Search for the cell housing the specified text and yield its (X, Y) center coordinate. 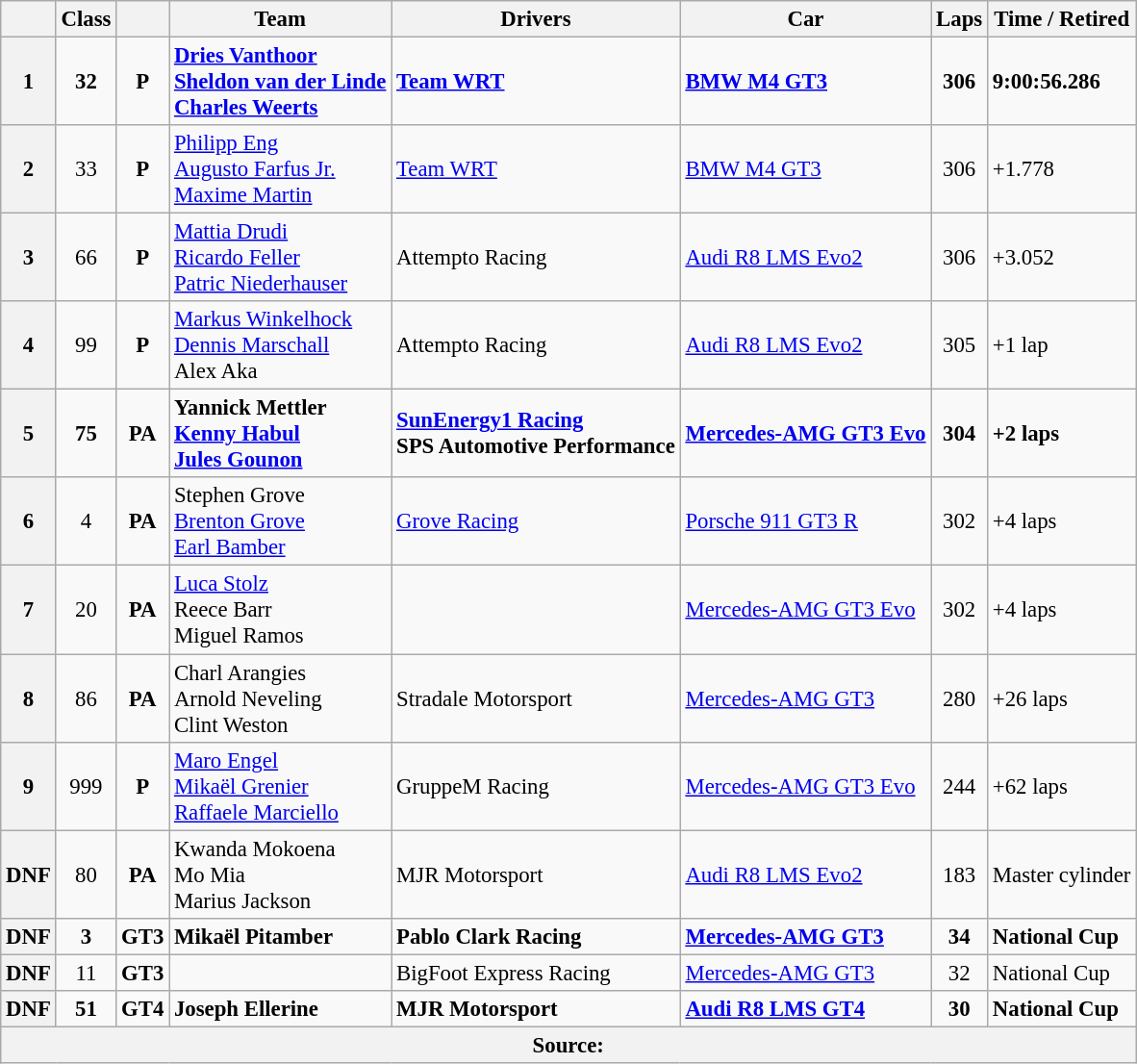
183 (960, 874)
Master cylinder (1062, 874)
+26 laps (1062, 698)
Source: (568, 1045)
6 (29, 521)
Audi R8 LMS GT4 (806, 1009)
280 (960, 698)
9 (29, 786)
1 (29, 82)
75 (87, 434)
51 (87, 1009)
86 (87, 698)
Philipp Eng Augusto Farfus Jr. Maxime Martin (281, 169)
+2 laps (1062, 434)
+1 lap (1062, 345)
Laps (960, 19)
244 (960, 786)
8 (29, 698)
5 (29, 434)
7 (29, 610)
BigFoot Express Racing (536, 973)
66 (87, 258)
20 (87, 610)
999 (87, 786)
2 (29, 169)
Maro Engel Mikaël Grenier Raffaele Marciello (281, 786)
Markus Winkelhock Dennis Marschall Alex Aka (281, 345)
Team (281, 19)
Pablo Clark Racing (536, 936)
Mikaël Pitamber (281, 936)
GT4 (142, 1009)
34 (960, 936)
80 (87, 874)
SunEnergy1 Racing SPS Automotive Performance (536, 434)
Time / Retired (1062, 19)
33 (87, 169)
305 (960, 345)
Class (87, 19)
11 (87, 973)
Joseph Ellerine (281, 1009)
Stephen Grove Brenton Grove Earl Bamber (281, 521)
30 (960, 1009)
Porsche 911 GT3 R (806, 521)
Dries Vanthoor Sheldon van der Linde Charles Weerts (281, 82)
+1.778 (1062, 169)
Stradale Motorsport (536, 698)
304 (960, 434)
9:00:56.286 (1062, 82)
Drivers (536, 19)
Grove Racing (536, 521)
+62 laps (1062, 786)
GruppeM Racing (536, 786)
+3.052 (1062, 258)
Car (806, 19)
Charl Arangies Arnold Neveling Clint Weston (281, 698)
Yannick Mettler Kenny Habul Jules Gounon (281, 434)
Kwanda Mokoena Mo Mia Marius Jackson (281, 874)
Luca Stolz Reece Barr Miguel Ramos (281, 610)
99 (87, 345)
Mattia Drudi Ricardo Feller Patric Niederhauser (281, 258)
